Identify which cell holds the provided text, then report its [x, y] central coordinate. 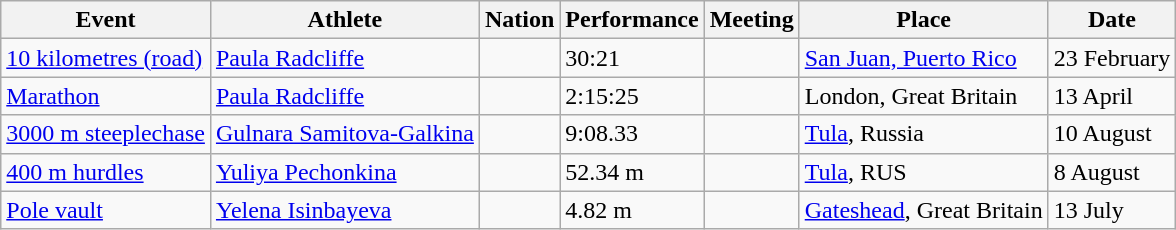
Nation [519, 20]
Gulnara Samitova-Galkina [344, 134]
30:21 [632, 58]
Tula, Russia [924, 134]
Date [1112, 20]
23 February [1112, 58]
10 kilometres (road) [106, 58]
Meeting [752, 20]
Place [924, 20]
Performance [632, 20]
San Juan, Puerto Rico [924, 58]
Gateshead, Great Britain [924, 210]
4.82 m [632, 210]
8 August [1112, 172]
Yuliya Pechonkina [344, 172]
Tula, RUS [924, 172]
Event [106, 20]
13 April [1112, 96]
Yelena Isinbayeva [344, 210]
9:08.33 [632, 134]
10 August [1112, 134]
52.34 m [632, 172]
3000 m steeplechase [106, 134]
13 July [1112, 210]
400 m hurdles [106, 172]
Athlete [344, 20]
London, Great Britain [924, 96]
Pole vault [106, 210]
Marathon [106, 96]
2:15:25 [632, 96]
